From the cell containing the given text, extract its center point as [X, Y] coordinate. 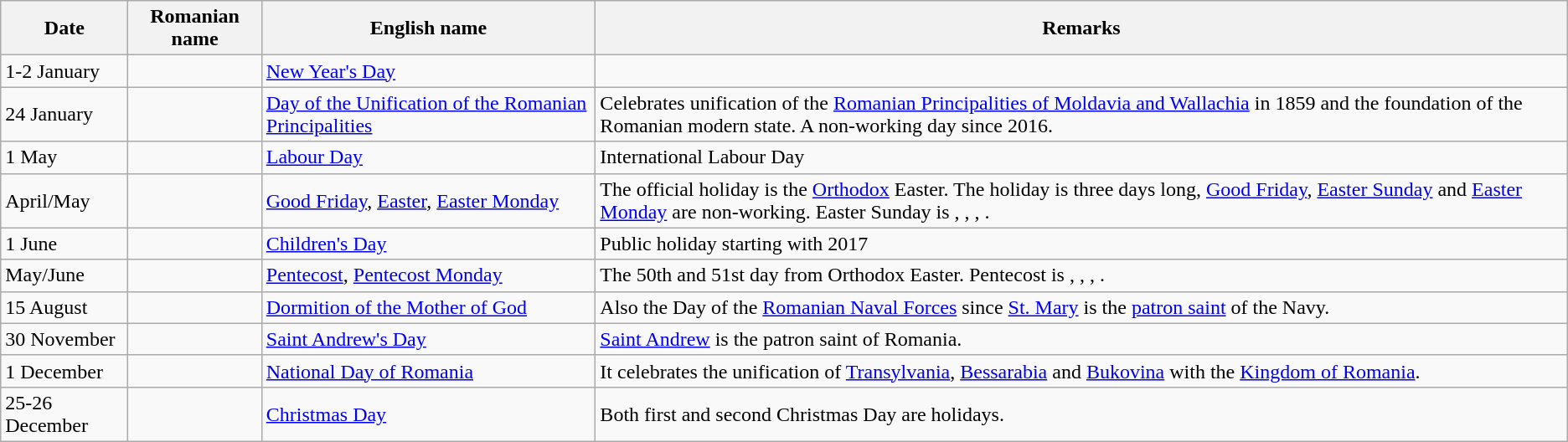
April/May [64, 201]
Labour Day [429, 157]
Day of the Unification of the Romanian Principalities [429, 114]
15 August [64, 307]
Also the Day of the Romanian Naval Forces since St. Mary is the patron saint of the Navy. [1081, 307]
Saint Andrew is the patron saint of Romania. [1081, 339]
Public holiday starting with 2017 [1081, 244]
Children's Day [429, 244]
30 November [64, 339]
1-2 January [64, 71]
May/June [64, 275]
Romanian name [194, 28]
24 January [64, 114]
1 June [64, 244]
Remarks [1081, 28]
International Labour Day [1081, 157]
Dormition of the Mother of God [429, 307]
Good Friday, Easter, Easter Monday [429, 201]
25-26 December [64, 414]
New Year's Day [429, 71]
Date [64, 28]
English name [429, 28]
The 50th and 51st day from Orthodox Easter. Pentecost is , , , . [1081, 275]
National Day of Romania [429, 371]
It celebrates the unification of Transylvania, Bessarabia and Bukovina with the Kingdom of Romania. [1081, 371]
1 December [64, 371]
Christmas Day [429, 414]
Both first and second Christmas Day are holidays. [1081, 414]
Pentecost, Pentecost Monday [429, 275]
Saint Andrew's Day [429, 339]
1 May [64, 157]
